Capture the cell that displays the provided text and extract its (x, y) central coordinate. 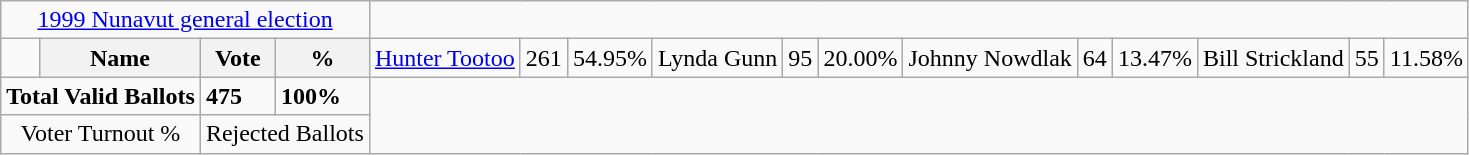
Total Valid Ballots (101, 96)
Rejected Ballots (284, 134)
Hunter Tootoo (444, 58)
20.00% (860, 58)
54.95% (610, 58)
Bill Strickland (1273, 58)
13.47% (1154, 58)
Vote (238, 58)
Name (120, 58)
1999 Nunavut general election (186, 20)
100% (322, 96)
55 (1366, 58)
64 (1094, 58)
95 (800, 58)
Johnny Nowdlak (990, 58)
Lynda Gunn (717, 58)
% (322, 58)
Voter Turnout % (101, 134)
11.58% (1426, 58)
475 (238, 96)
261 (544, 58)
